Capture the cell that displays the provided text and extract its [X, Y] central coordinate. 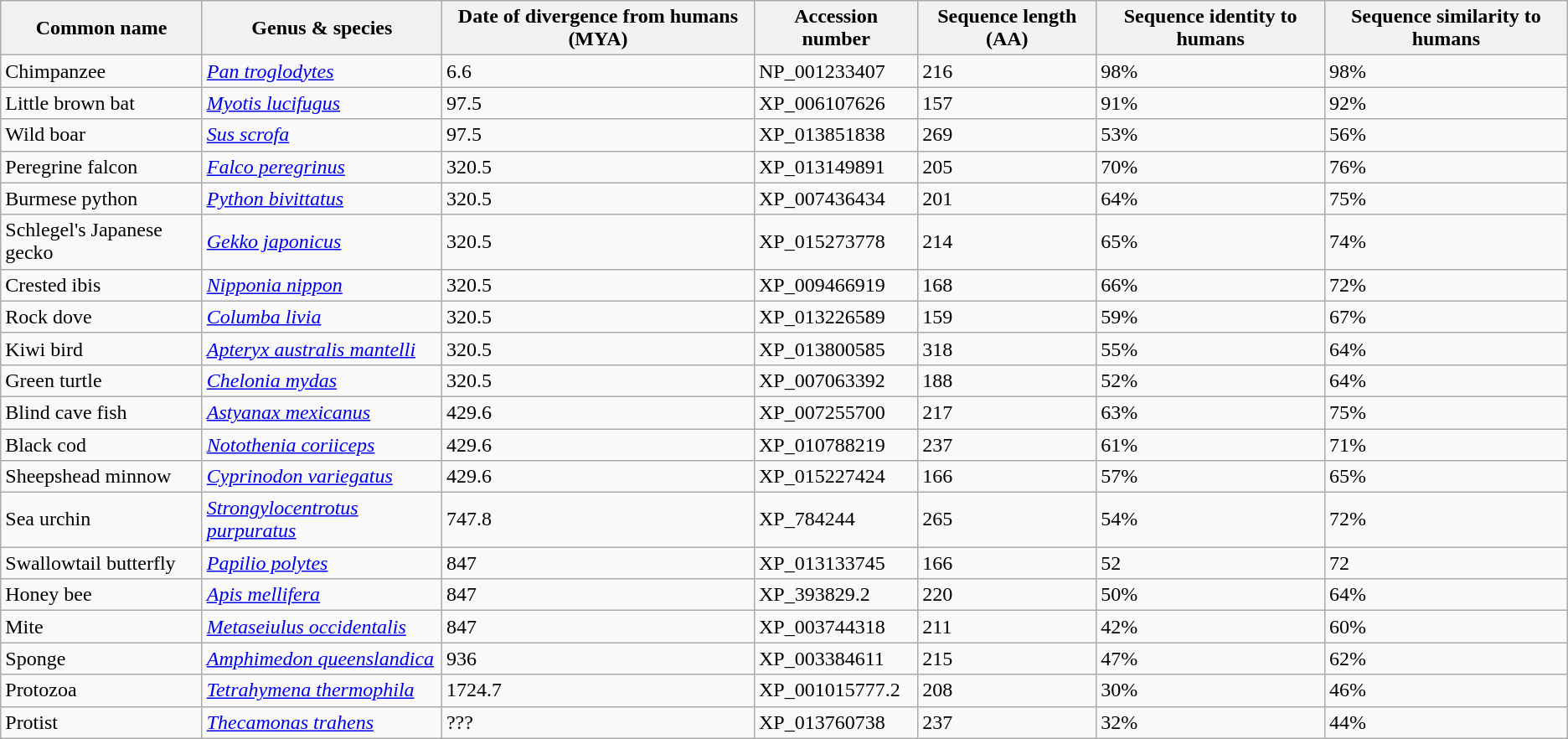
47% [1211, 659]
46% [1446, 690]
265 [1007, 519]
220 [1007, 595]
30% [1211, 690]
52% [1211, 380]
211 [1007, 627]
XP_003384611 [836, 659]
XP_010788219 [836, 445]
Myotis lucifugus [322, 103]
Blind cave fish [101, 412]
217 [1007, 412]
50% [1211, 595]
Sponge [101, 659]
Strongylocentrotus purpuratus [322, 519]
Chelonia mydas [322, 380]
Cyprinodon variegatus [322, 477]
Sus scrofa [322, 135]
XP_013133745 [836, 563]
Common name [101, 28]
XP_007063392 [836, 380]
Columba livia [322, 317]
Burmese python [101, 199]
Genus & species [322, 28]
Sea urchin [101, 519]
Little brown bat [101, 103]
201 [1007, 199]
Mite [101, 627]
747.8 [598, 519]
XP_013851838 [836, 135]
Pan troglodytes [322, 71]
56% [1446, 135]
215 [1007, 659]
Sequence identity to humans [1211, 28]
1724.7 [598, 690]
XP_015273778 [836, 241]
157 [1007, 103]
71% [1446, 445]
Apteryx australis mantelli [322, 349]
168 [1007, 285]
Protozoa [101, 690]
Black cod [101, 445]
63% [1211, 412]
XP_784244 [836, 519]
Python bivittatus [322, 199]
70% [1211, 167]
NP_001233407 [836, 71]
Apis mellifera [322, 595]
42% [1211, 627]
44% [1446, 722]
Sequence length (AA) [1007, 28]
76% [1446, 167]
Crested ibis [101, 285]
XP_015227424 [836, 477]
208 [1007, 690]
Date of divergence from humans (MYA) [598, 28]
XP_013226589 [836, 317]
Protist [101, 722]
74% [1446, 241]
Swallowtail butterfly [101, 563]
Gekko japonicus [322, 241]
XP_007255700 [836, 412]
92% [1446, 103]
XP_009466919 [836, 285]
60% [1446, 627]
52 [1211, 563]
61% [1211, 445]
Falco peregrinus [322, 167]
XP_006107626 [836, 103]
Wild boar [101, 135]
Notothenia coriiceps [322, 445]
269 [1007, 135]
67% [1446, 317]
Kiwi bird [101, 349]
216 [1007, 71]
Amphimedon queenslandica [322, 659]
Rock dove [101, 317]
Papilio polytes [322, 563]
Sequence similarity to humans [1446, 28]
XP_003744318 [836, 627]
Nipponia nippon [322, 285]
??? [598, 722]
62% [1446, 659]
214 [1007, 241]
6.6 [598, 71]
XP_013760738 [836, 722]
XP_393829.2 [836, 595]
Thecamonas trahens [322, 722]
55% [1211, 349]
159 [1007, 317]
XP_013800585 [836, 349]
XP_001015777.2 [836, 690]
Accession number [836, 28]
936 [598, 659]
72 [1446, 563]
Astyanax mexicanus [322, 412]
XP_007436434 [836, 199]
Green turtle [101, 380]
Sheepshead minnow [101, 477]
Peregrine falcon [101, 167]
318 [1007, 349]
57% [1211, 477]
66% [1211, 285]
Chimpanzee [101, 71]
53% [1211, 135]
91% [1211, 103]
Metaseiulus occidentalis [322, 627]
54% [1211, 519]
Schlegel's Japanese gecko [101, 241]
XP_013149891 [836, 167]
Tetrahymena thermophila [322, 690]
32% [1211, 722]
59% [1211, 317]
188 [1007, 380]
Honey bee [101, 595]
205 [1007, 167]
